From the cell containing the given text, extract its center point as [x, y] coordinate. 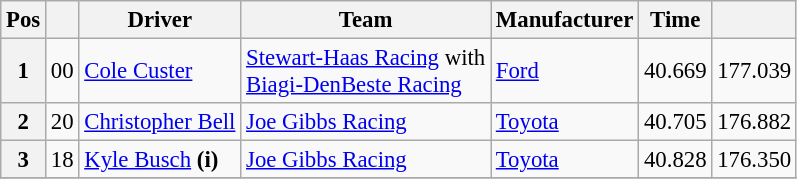
Team [366, 20]
20 [62, 122]
40.669 [676, 72]
177.039 [754, 72]
00 [62, 72]
176.882 [754, 122]
Cole Custer [160, 72]
Driver [160, 20]
1 [24, 72]
176.350 [754, 160]
Manufacturer [564, 20]
40.828 [676, 160]
18 [62, 160]
Christopher Bell [160, 122]
2 [24, 122]
Stewart-Haas Racing with Biagi-DenBeste Racing [366, 72]
Kyle Busch (i) [160, 160]
40.705 [676, 122]
Pos [24, 20]
3 [24, 160]
Ford [564, 72]
Time [676, 20]
